Return the (X, Y) coordinate for the center point of the cell that contains the specified text.  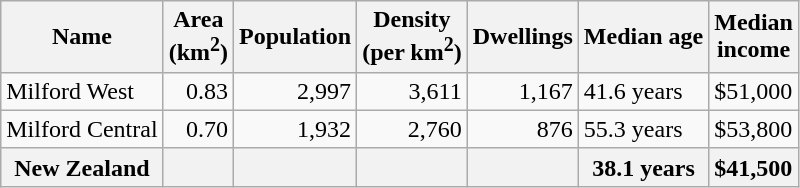
$53,800 (754, 129)
0.70 (198, 129)
Area(km2) (198, 37)
New Zealand (82, 167)
55.3 years (643, 129)
Milford Central (82, 129)
Dwellings (522, 37)
1,932 (296, 129)
2,760 (412, 129)
Medianincome (754, 37)
3,611 (412, 91)
41.6 years (643, 91)
Median age (643, 37)
38.1 years (643, 167)
Name (82, 37)
0.83 (198, 91)
$51,000 (754, 91)
Density(per km2) (412, 37)
1,167 (522, 91)
876 (522, 129)
Milford West (82, 91)
$41,500 (754, 167)
Population (296, 37)
2,997 (296, 91)
